Find where the given text appears and provide that cell's center as (x, y) coordinate. 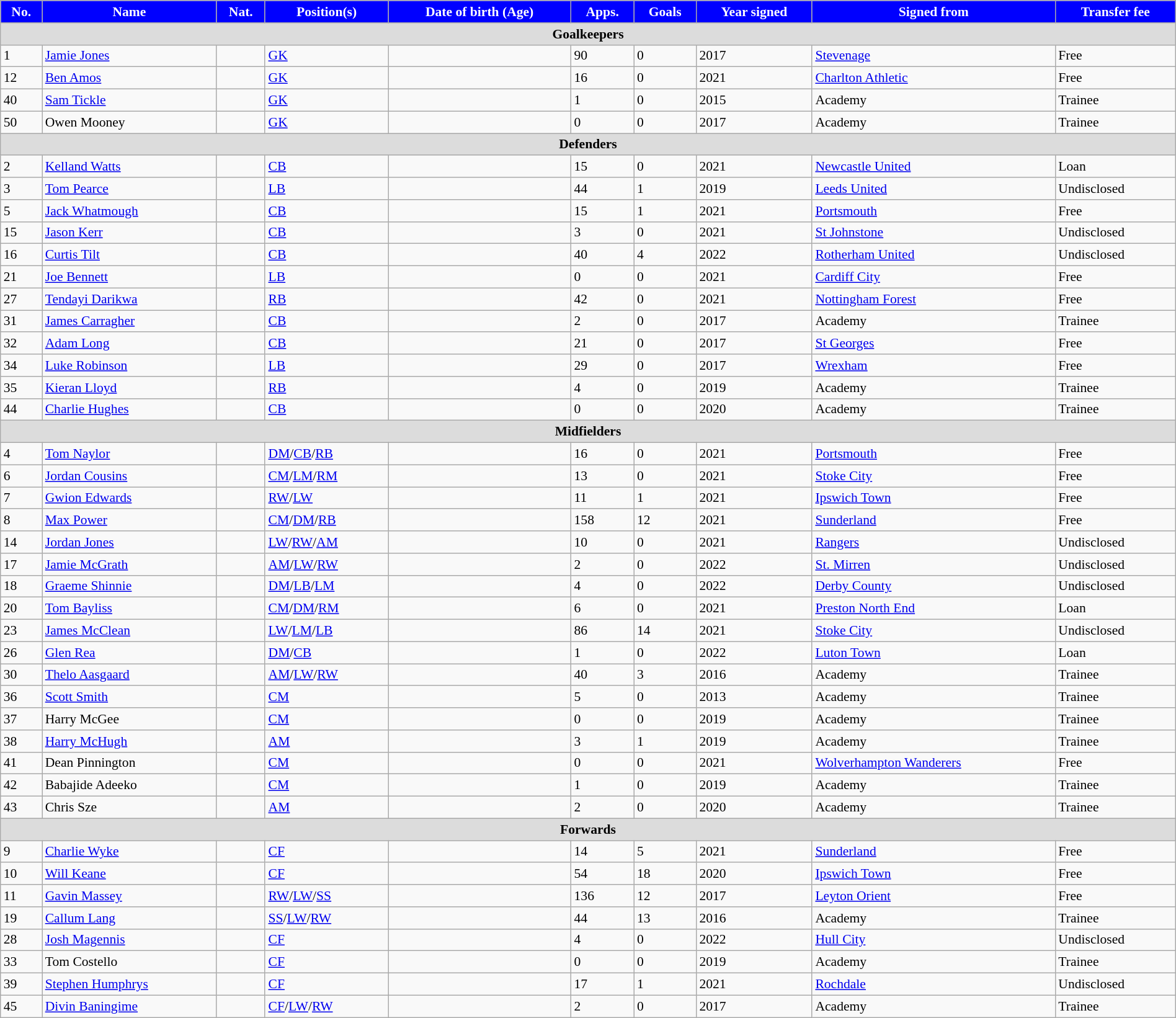
Wrexham (933, 365)
2013 (754, 697)
Will Keane (129, 874)
Scott Smith (129, 697)
Curtis Tilt (129, 255)
Leeds United (933, 189)
Chris Sze (129, 808)
50 (21, 122)
DM/LB/LM (326, 586)
36 (21, 697)
Graeme Shinnie (129, 586)
Joe Bennett (129, 277)
Kelland Watts (129, 167)
Leyton Orient (933, 896)
30 (21, 675)
LW/RW/AM (326, 542)
9 (21, 852)
Dean Pinnington (129, 763)
Stephen Humphrys (129, 985)
Tendayi Darikwa (129, 299)
Thelo Aasgaard (129, 675)
Rangers (933, 542)
86 (602, 631)
RW/LW/SS (326, 896)
Harry McGee (129, 719)
35 (21, 388)
Kieran Lloyd (129, 388)
37 (21, 719)
Tom Bayliss (129, 609)
41 (21, 763)
23 (21, 631)
Nat. (241, 12)
James Carragher (129, 321)
Luke Robinson (129, 365)
38 (21, 741)
Transfer fee (1115, 12)
Defenders (588, 145)
CF/LW/RW (326, 1006)
Tom Naylor (129, 454)
Gavin Massey (129, 896)
Position(s) (326, 12)
Nottingham Forest (933, 299)
19 (21, 918)
Derby County (933, 586)
7 (21, 498)
CM/LM/RM (326, 476)
Charlton Athletic (933, 78)
Date of birth (Age) (480, 12)
Jason Kerr (129, 233)
Charlie Hughes (129, 409)
27 (21, 299)
Apps. (602, 12)
Newcastle United (933, 167)
29 (602, 365)
Tom Costello (129, 962)
8 (21, 520)
LW/LM/LB (326, 631)
Ben Amos (129, 78)
DM/CB (326, 653)
Rotherham United (933, 255)
Jamie McGrath (129, 565)
Signed from (933, 12)
Babajide Adeeko (129, 785)
Rochdale (933, 985)
Wolverhampton Wanderers (933, 763)
Name (129, 12)
RW/LW (326, 498)
Gwion Edwards (129, 498)
158 (602, 520)
DM/CB/RB (326, 454)
St Johnstone (933, 233)
Tom Pearce (129, 189)
34 (21, 365)
Goalkeepers (588, 34)
Max Power (129, 520)
31 (21, 321)
Jordan Jones (129, 542)
Stevenage (933, 56)
Forwards (588, 829)
Divin Baningime (129, 1006)
45 (21, 1006)
33 (21, 962)
Preston North End (933, 609)
Luton Town (933, 653)
SS/LW/RW (326, 918)
2015 (754, 100)
Midfielders (588, 432)
Cardiff City (933, 277)
St. Mirren (933, 565)
28 (21, 940)
Owen Mooney (129, 122)
Adam Long (129, 344)
136 (602, 896)
54 (602, 874)
Callum Lang (129, 918)
No. (21, 12)
90 (602, 56)
CM/DM/RB (326, 520)
James McClean (129, 631)
Sam Tickle (129, 100)
Jamie Jones (129, 56)
32 (21, 344)
CM/DM/RM (326, 609)
Jordan Cousins (129, 476)
43 (21, 808)
St Georges (933, 344)
Josh Magennis (129, 940)
Goals (665, 12)
Jack Whatmough (129, 211)
Charlie Wyke (129, 852)
20 (21, 609)
39 (21, 985)
26 (21, 653)
Glen Rea (129, 653)
Hull City (933, 940)
Year signed (754, 12)
Harry McHugh (129, 741)
